For the text-containing cell, return its midpoint in (x, y) coordinate format. 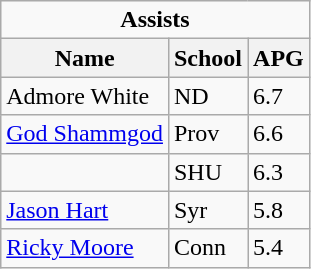
Conn (208, 248)
5.8 (279, 210)
6.7 (279, 96)
6.3 (279, 172)
6.6 (279, 134)
APG (279, 58)
God Shammgod (85, 134)
Prov (208, 134)
ND (208, 96)
Ricky Moore (85, 248)
Syr (208, 210)
Admore White (85, 96)
Name (85, 58)
SHU (208, 172)
5.4 (279, 248)
Assists (156, 20)
School (208, 58)
Jason Hart (85, 210)
